Provide the [x, y] coordinate of the cell's center where the given text is located.  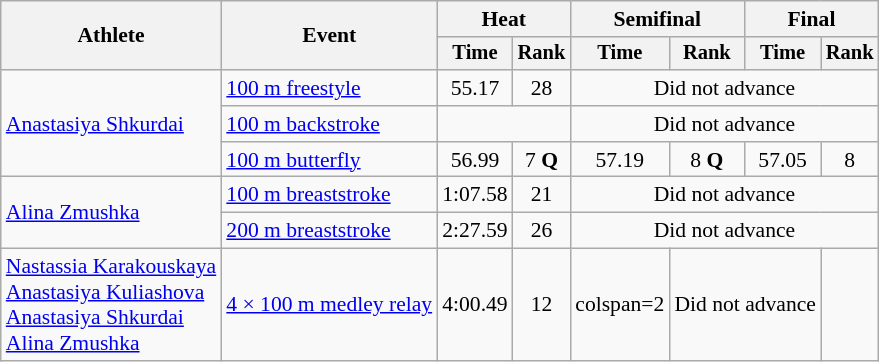
12 [542, 305]
57.19 [620, 160]
28 [542, 88]
4 × 100 m medley relay [329, 305]
56.99 [474, 160]
Final [811, 19]
Heat [504, 19]
200 m breaststroke [329, 231]
4:00.49 [474, 305]
colspan=2 [620, 305]
100 m freestyle [329, 88]
Anastasiya Shkurdai [112, 124]
Athlete [112, 36]
21 [542, 195]
Nastassia KarakouskayaAnastasiya KuliashovaAnastasiya ShkurdaiAlina Zmushka [112, 305]
26 [542, 231]
100 m butterfly [329, 160]
100 m backstroke [329, 124]
1:07.58 [474, 195]
Semifinal [657, 19]
55.17 [474, 88]
2:27.59 [474, 231]
100 m breaststroke [329, 195]
8 [850, 160]
8 Q [706, 160]
Alina Zmushka [112, 212]
Event [329, 36]
57.05 [782, 160]
7 Q [542, 160]
